Return (X, Y) of the center of cell containing provided text 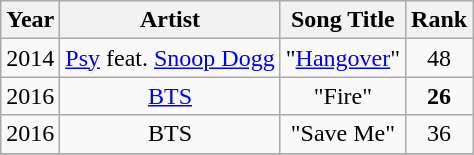
Psy feat. Snoop Dogg (170, 58)
Artist (170, 20)
48 (440, 58)
36 (440, 134)
Song Title (342, 20)
26 (440, 96)
2014 (30, 58)
"Fire" (342, 96)
Rank (440, 20)
"Save Me" (342, 134)
"Hangover" (342, 58)
Year (30, 20)
